Output the [x, y] coordinate of the center of the cell containing the given text.  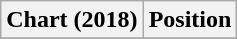
Position [190, 20]
Chart (2018) [72, 20]
